Determine the [X, Y] coordinate at the center of the cell enclosing the given text.  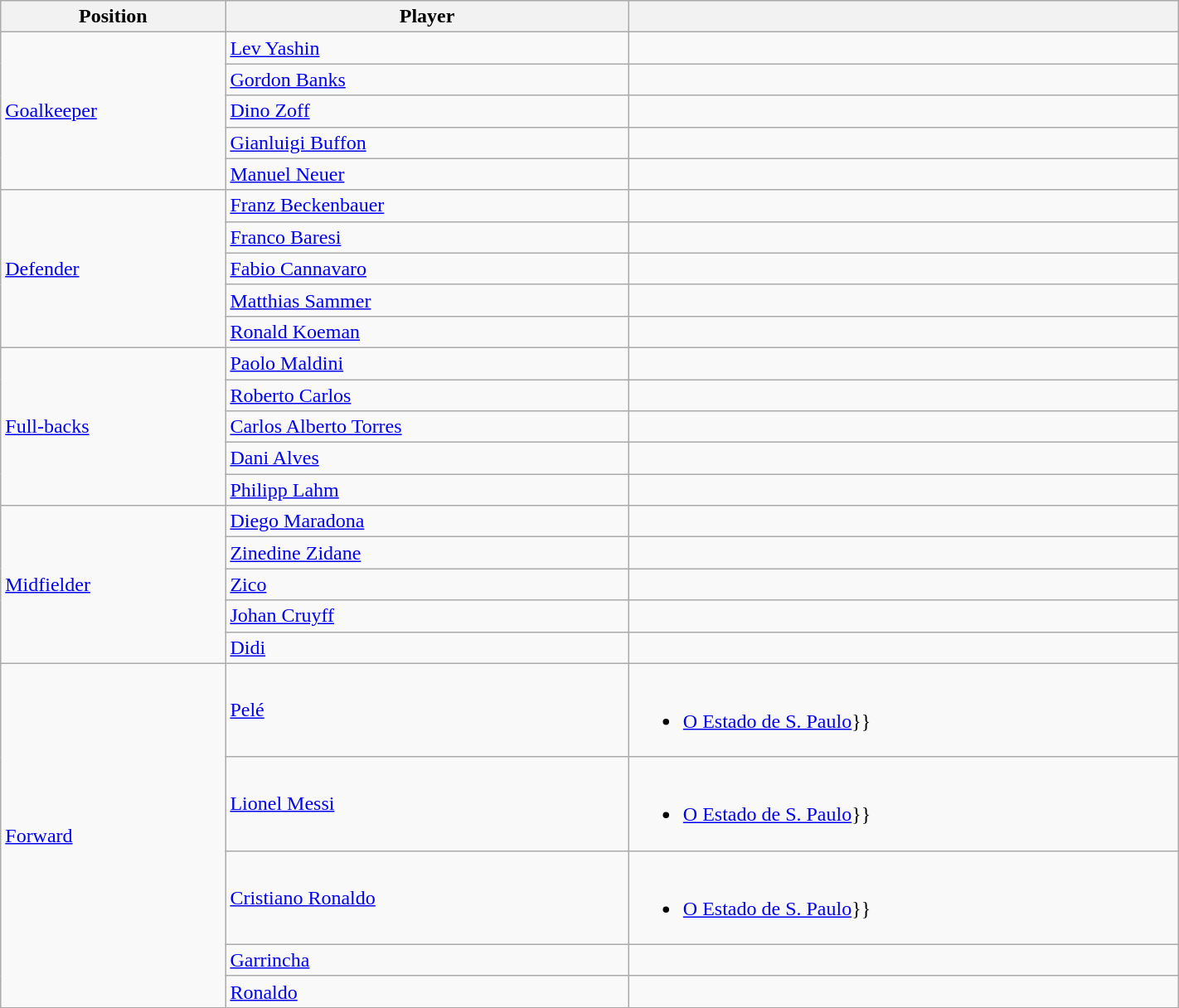
Goalkeeper [113, 111]
Garrincha [427, 960]
Dani Alves [427, 458]
Lionel Messi [427, 804]
Zico [427, 584]
Paolo Maldini [427, 363]
Lev Yashin [427, 48]
Dino Zoff [427, 111]
Ronaldo [427, 991]
Franz Beckenbauer [427, 206]
Johan Cruyff [427, 616]
Didi [427, 647]
Franco Baresi [427, 237]
Position [113, 17]
Ronald Koeman [427, 332]
Manuel Neuer [427, 174]
Philipp Lahm [427, 490]
Roberto Carlos [427, 395]
Gianluigi Buffon [427, 143]
Forward [113, 836]
Diego Maradona [427, 521]
Player [427, 17]
Carlos Alberto Torres [427, 427]
Zinedine Zidane [427, 553]
Midfielder [113, 584]
Defender [113, 269]
Fabio Cannavaro [427, 269]
Pelé [427, 710]
Cristiano Ronaldo [427, 897]
Matthias Sammer [427, 300]
Gordon Banks [427, 80]
Full-backs [113, 426]
